Scan for the cell matching the given text and deliver its (X, Y) coordinate at center. 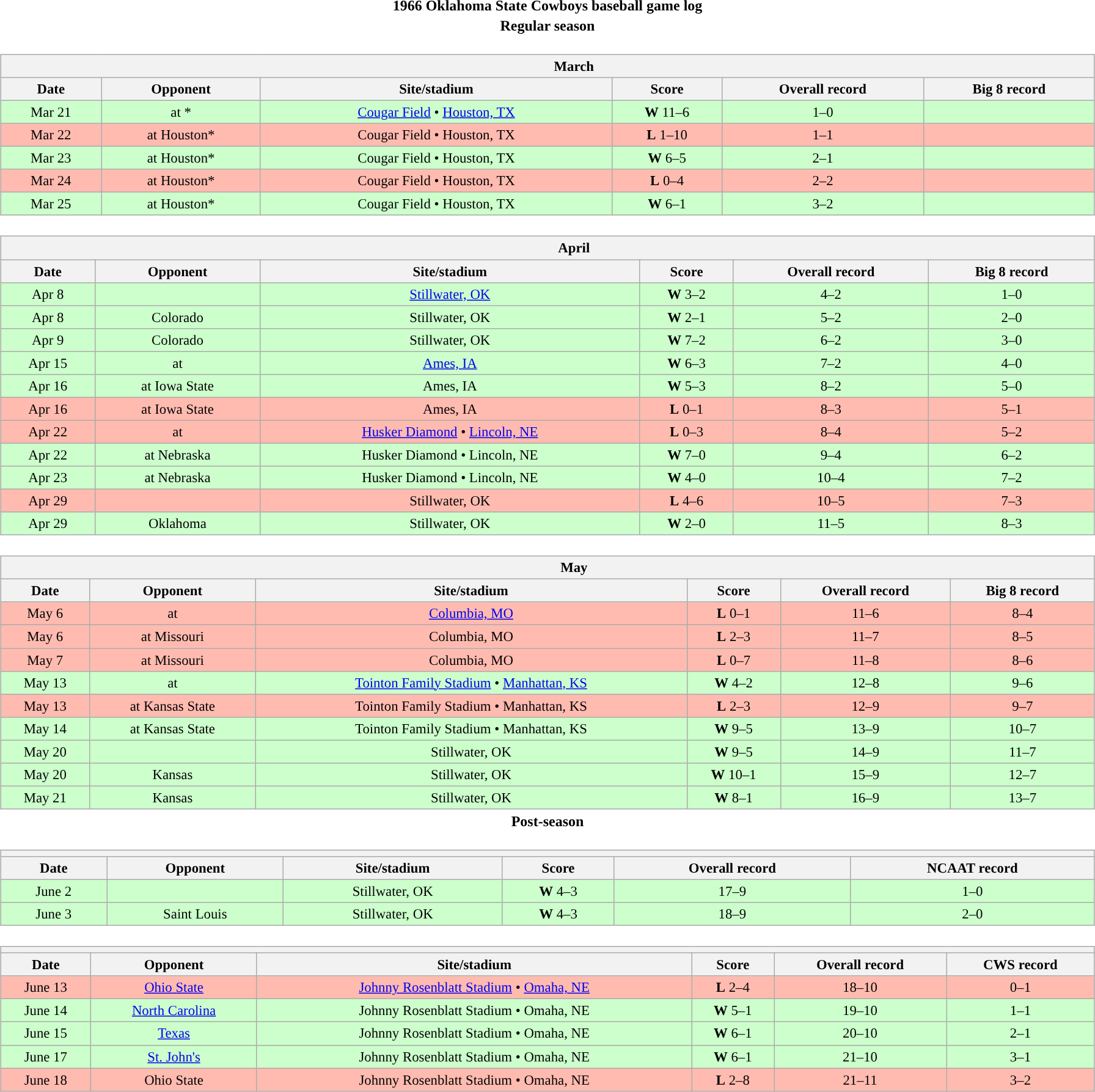
W 8–1 (733, 797)
W 2–1 (686, 317)
W 6–5 (667, 158)
W 5–1 (733, 1011)
June 17 (46, 1057)
June 18 (46, 1080)
7–3 (1012, 500)
June 2 (54, 891)
June 13 (46, 988)
at * (181, 112)
3–1 (1020, 1057)
8–6 (1022, 659)
15–9 (865, 774)
L 4–6 (686, 500)
0–1 (1020, 988)
North Carolina (174, 1011)
18–9 (732, 914)
May 21 (45, 797)
21–10 (860, 1057)
Mar 21 (51, 112)
April (547, 248)
Apr 9 (48, 340)
9–4 (831, 455)
Oklahoma (178, 524)
Mar 22 (51, 135)
3–0 (1012, 340)
17–9 (732, 891)
18–10 (860, 988)
10–5 (831, 500)
L 2–8 (733, 1080)
12–7 (1022, 774)
9–6 (1022, 683)
CWS record (1020, 965)
L 0–3 (686, 432)
June 3 (54, 914)
5–0 (1012, 386)
21–11 (860, 1080)
5–1 (1012, 409)
W 3–2 (686, 294)
W 2–0 (686, 524)
20–10 (860, 1033)
L 0–7 (733, 659)
W 11–6 (667, 112)
11–6 (865, 614)
10–4 (831, 478)
19–10 (860, 1011)
March (547, 66)
Mar 23 (51, 158)
Saint Louis (196, 914)
14–9 (865, 752)
May (547, 568)
W 7–0 (686, 455)
W 4–0 (686, 478)
9–7 (1022, 706)
NCAAT record (972, 868)
W 4–2 (733, 683)
8–5 (1022, 637)
12–9 (865, 706)
Texas (174, 1033)
16–9 (865, 797)
11–8 (865, 659)
W 7–2 (686, 340)
L 1–10 (667, 135)
4–0 (1012, 363)
10–7 (1022, 728)
13–7 (1022, 797)
13–9 (865, 728)
L 0–4 (667, 181)
St. John's (174, 1057)
Mar 24 (51, 181)
11–5 (831, 524)
W 5–3 (686, 386)
2–2 (822, 181)
8–2 (831, 386)
L 2–4 (733, 988)
4–2 (831, 294)
12–8 (865, 683)
W 6–3 (686, 363)
Mar 25 (51, 204)
May 7 (45, 659)
Apr 15 (48, 363)
W 10–1 (733, 774)
June 15 (46, 1033)
May 14 (45, 728)
June 14 (46, 1011)
Apr 23 (48, 478)
